Provide the (x, y) coordinate of the cell's center where the given text is located.  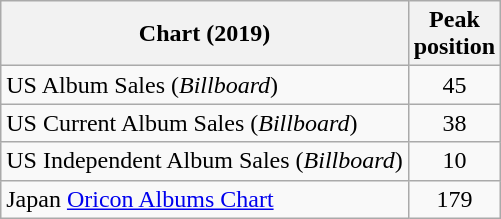
Chart (2019) (204, 34)
US Independent Album Sales (Billboard) (204, 161)
US Album Sales (Billboard) (204, 85)
Japan Oricon Albums Chart (204, 199)
Peakposition (454, 34)
45 (454, 85)
179 (454, 199)
38 (454, 123)
US Current Album Sales (Billboard) (204, 123)
10 (454, 161)
